Detect which cell encompasses the target text, then output its (X, Y) center coordinate. 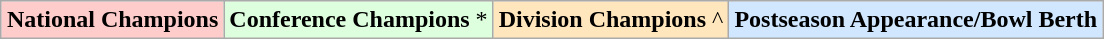
National Champions (112, 20)
Conference Champions * (358, 20)
Division Champions ^ (611, 20)
Postseason Appearance/Bowl Berth (916, 20)
